Return [x, y] of the center of cell containing provided text 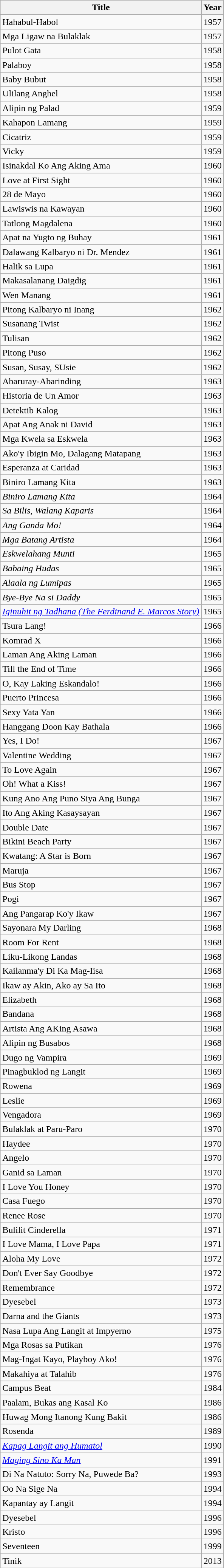
Pitong Kalbaryo ni Inang [101, 309]
Hahabul-Habol [101, 22]
Ang Ganda Mo! [101, 525]
Kapantay ay Langit [101, 1503]
Susanang Twist [101, 324]
Esperanza at Caridad [101, 468]
Bandana [101, 1014]
1999 [212, 1546]
Iginuhit ng Tadhana (The Ferdinand E. Marcos Story) [101, 611]
O, Kay Laking Eskandalo! [101, 683]
Halik sa Lupa [101, 266]
Renee Rose [101, 1215]
Palaboy [101, 65]
Oh! What a Kiss! [101, 784]
Isinakdal Ko Ang Aking Ama [101, 165]
Love at First Sight [101, 180]
2013 [212, 1561]
Cicatriz [101, 137]
Pulot Gata [101, 51]
Sayonara My Darling [101, 928]
Bulaklak at Paru-Paro [101, 1129]
Nasa Lupa Ang Langit at Impyerno [101, 1330]
Remembrance [101, 1287]
Kapag Langit ang Humatol [101, 1446]
Leslie [101, 1101]
Eskwelahang Munti [101, 554]
Till the End of Time [101, 669]
Bus Stop [101, 885]
Susan, Susay, SUsie [101, 367]
Campus Beat [101, 1388]
Bulilit Cinderella [101, 1230]
Baby Bubut [101, 79]
Double Date [101, 827]
Dugo ng Vampira [101, 1057]
Paalam, Bukas ang Kasal Ko [101, 1403]
Haydee [101, 1144]
Ikaw ay Akin, Ako ay Sa Ito [101, 985]
Kung Ano Ang Puno Siya Ang Bunga [101, 798]
I Love Mama, I Love Papa [101, 1244]
Pinagbuklod ng Langit [101, 1072]
Ganid sa Laman [101, 1172]
1990 [212, 1446]
Elizabeth [101, 1000]
Bye-Bye Na si Daddy [101, 597]
Tulisan [101, 338]
Bikini Beach Party [101, 841]
Aloha My Love [101, 1259]
Lawiswis na Kawayan [101, 209]
Maging Sino Ka Man [101, 1460]
Komrad X [101, 640]
Vengadora [101, 1115]
1991 [212, 1460]
Dalawang Kalbaryo ni Dr. Mendez [101, 252]
Pogi [101, 899]
Year [212, 8]
Sexy Yata Yan [101, 712]
Title [101, 8]
Mga Batang Artista [101, 540]
Rowena [101, 1086]
I Love You Honey [101, 1187]
Rosenda [101, 1431]
Apat Ang Anak ni David [101, 425]
1993 [212, 1474]
Makahiya at Talahib [101, 1374]
Mag-Ingat Kayo, Playboy Ako! [101, 1359]
Artista Ang AKing Asawa [101, 1028]
Historia de Un Amor [101, 396]
Ulilang Anghel [101, 94]
Di Na Natuto: Sorry Na, Puwede Ba? [101, 1474]
Ako'y Ibigin Mo, Dalagang Matapang [101, 453]
Pitong Puso [101, 353]
Seventeen [101, 1546]
Ang Pangarap Ko'y Ikaw [101, 914]
Huwag Mong Itanong Kung Bakit [101, 1417]
Liku-Likong Landas [101, 957]
Makasalanang Daigdig [101, 281]
Don't Ever Say Goodbye [101, 1273]
28 de Mayo [101, 195]
Maruja [101, 870]
Valentine Wedding [101, 755]
Ito Ang Aking Kasaysayan [101, 813]
Kristo [101, 1532]
To Love Again [101, 770]
1975 [212, 1330]
Angelo [101, 1158]
Kahapon Lamang [101, 122]
Mga Ligaw na Bulaklak [101, 36]
Vicky [101, 151]
Alipin ng Palad [101, 108]
Wen Manang [101, 295]
Tinik [101, 1561]
Sa Bilis, Walang Kaparis [101, 511]
Darna and the Giants [101, 1316]
Kwatang: A Star is Born [101, 856]
Alipin ng Busabos [101, 1043]
1984 [212, 1388]
Apat na Yugto ng Buhay [101, 238]
Detektib Kalog [101, 410]
Mga Kwela sa Eskwela [101, 439]
Tsura Lang! [101, 626]
Laman Ang Aking Laman [101, 655]
Hanggang Doon Kay Bathala [101, 727]
Alaala ng Lumipas [101, 583]
Mga Rosas sa Putikan [101, 1345]
Yes, I Do! [101, 741]
Room For Rent [101, 942]
Oo Na Sige Na [101, 1489]
Casa Fuego [101, 1201]
Babaing Hudas [101, 568]
1989 [212, 1431]
Tatlong Magdalena [101, 223]
Puerto Princesa [101, 698]
Kailanma'y Di Ka Mag-Iisa [101, 971]
Abaruray-Abarinding [101, 381]
